From the cell containing the given text, extract its center point as [x, y] coordinate. 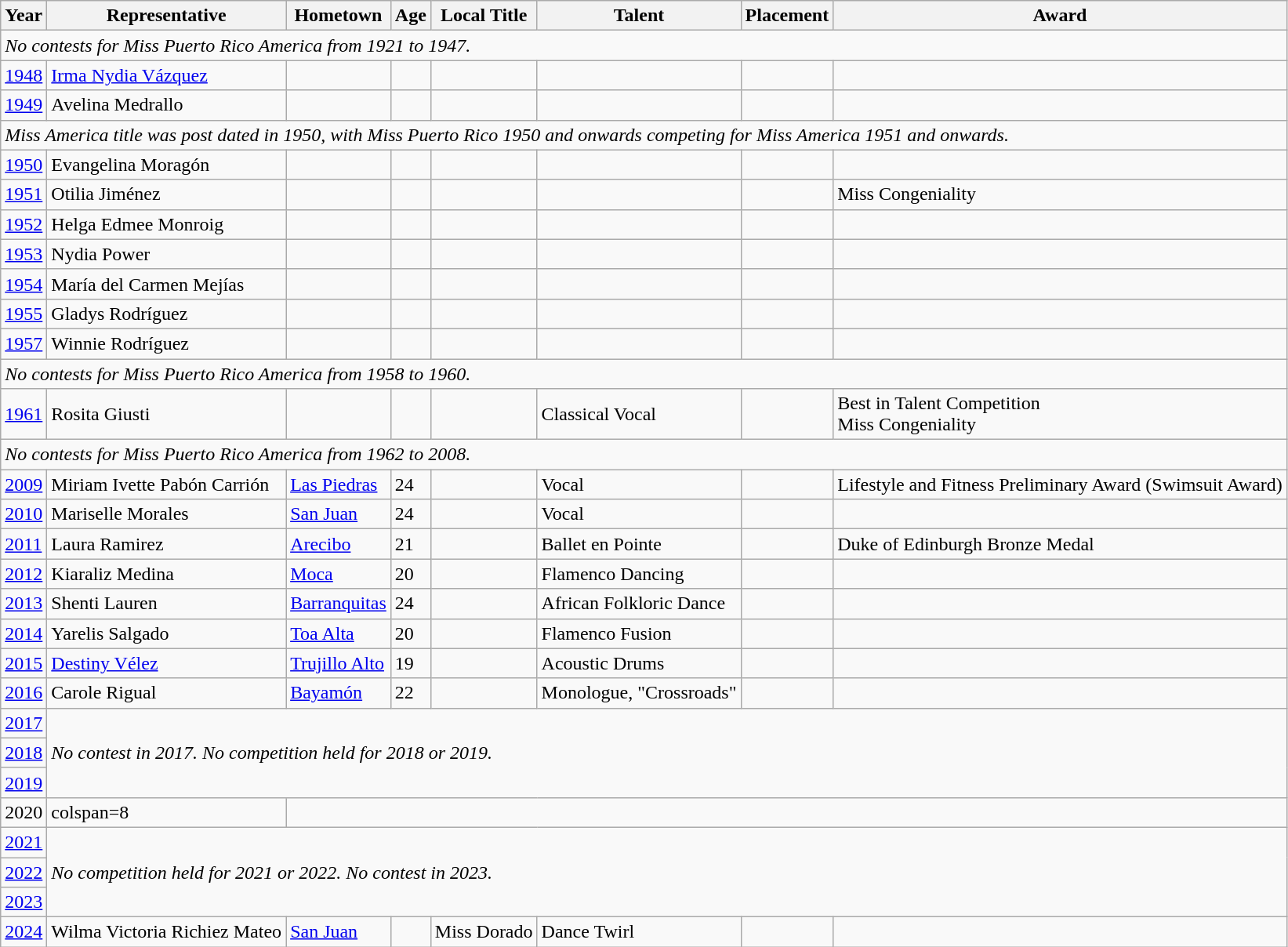
Nydia Power [166, 254]
Otilia Jiménez [166, 194]
2022 [24, 873]
2019 [24, 782]
2020 [24, 812]
Miriam Ivette Pabón Carrión [166, 484]
1950 [24, 165]
Award [1060, 16]
Miss Dorado [484, 932]
Helga Edmee Monroig [166, 224]
Flamenco Fusion [639, 633]
2009 [24, 484]
1953 [24, 254]
Representative [166, 16]
2024 [24, 932]
Classical Vocal [639, 414]
Barranquitas [339, 604]
Avelina Medrallo [166, 105]
Destiny Vélez [166, 663]
African Folkloric Dance [639, 604]
2013 [24, 604]
Miss America title was post dated in 1950, with Miss Puerto Rico 1950 and onwards competing for Miss America 1951 and onwards. [644, 135]
No competition held for 2021 or 2022. No contest in 2023. [666, 872]
Gladys Rodríguez [166, 314]
1951 [24, 194]
Flamenco Dancing [639, 574]
Wilma Victoria Richiez Mateo [166, 932]
María del Carmen Mejías [166, 284]
2015 [24, 663]
Bayamón [339, 693]
2017 [24, 723]
No contests for Miss Puerto Rico America from 1958 to 1960. [644, 374]
Kiaraliz Medina [166, 574]
2010 [24, 514]
Miss Congeniality [1060, 194]
Best in Talent Competition Miss Congeniality [1060, 414]
2014 [24, 633]
Talent [639, 16]
Irma Nydia Vázquez [166, 75]
2016 [24, 693]
Acoustic Drums [639, 663]
Year [24, 16]
1948 [24, 75]
2018 [24, 753]
Las Piedras [339, 484]
Monologue, "Crossroads" [639, 693]
Yarelis Salgado [166, 633]
1957 [24, 343]
No contest in 2017. No competition held for 2018 or 2019. [666, 753]
Carole Rigual [166, 693]
Placement [787, 16]
2023 [24, 902]
2012 [24, 574]
1961 [24, 414]
Winnie Rodríguez [166, 343]
2021 [24, 842]
No contests for Miss Puerto Rico America from 1921 to 1947. [644, 45]
Toa Alta [339, 633]
19 [411, 663]
Rosita Giusti [166, 414]
Laura Ramirez [166, 544]
1954 [24, 284]
Age [411, 16]
Hometown [339, 16]
No contests for Miss Puerto Rico America from 1962 to 2008. [644, 455]
Trujillo Alto [339, 663]
1949 [24, 105]
Mariselle Morales [166, 514]
2011 [24, 544]
colspan=8 [166, 812]
21 [411, 544]
1952 [24, 224]
Shenti Lauren [166, 604]
Arecibo [339, 544]
Moca [339, 574]
Lifestyle and Fitness Preliminary Award (Swimsuit Award) [1060, 484]
22 [411, 693]
Local Title [484, 16]
Duke of Edinburgh Bronze Medal [1060, 544]
1955 [24, 314]
Dance Twirl [639, 932]
Evangelina Moragón [166, 165]
Ballet en Pointe [639, 544]
